Output the [x, y] coordinate of the center of the cell containing the given text.  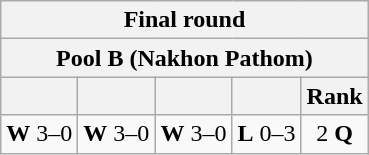
2 Q [334, 134]
Rank [334, 96]
Final round [184, 20]
L 0–3 [266, 134]
Pool B (Nakhon Pathom) [184, 58]
